Output the (X, Y) coordinate of the center of the cell containing the given text.  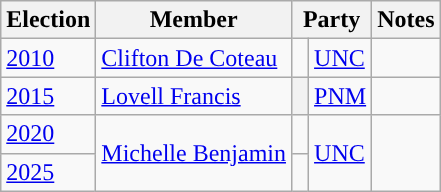
Party (331, 20)
2025 (48, 172)
2010 (48, 58)
Election (48, 20)
2020 (48, 134)
Notes (406, 20)
2015 (48, 96)
Lovell Francis (194, 96)
Michelle Benjamin (194, 153)
Member (194, 20)
Clifton De Coteau (194, 58)
PNM (340, 96)
